Capture the cell that displays the provided text and extract its [x, y] central coordinate. 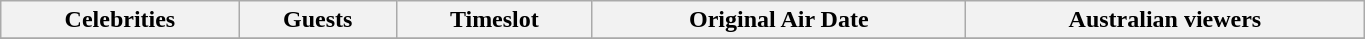
Timeslot [494, 20]
Guests [318, 20]
Celebrities [120, 20]
Australian viewers [1164, 20]
Original Air Date [778, 20]
